From the cell containing the given text, extract its center point as [x, y] coordinate. 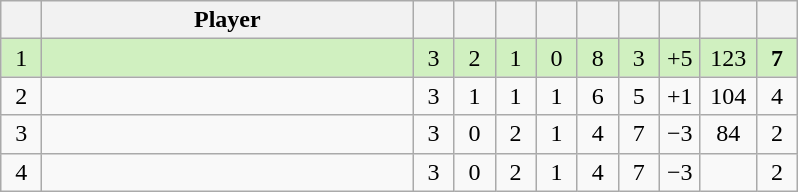
+1 [680, 96]
8 [598, 58]
6 [598, 96]
104 [728, 96]
84 [728, 134]
5 [638, 96]
123 [728, 58]
+5 [680, 58]
Player [228, 20]
